Return [x, y] of the center of cell containing provided text 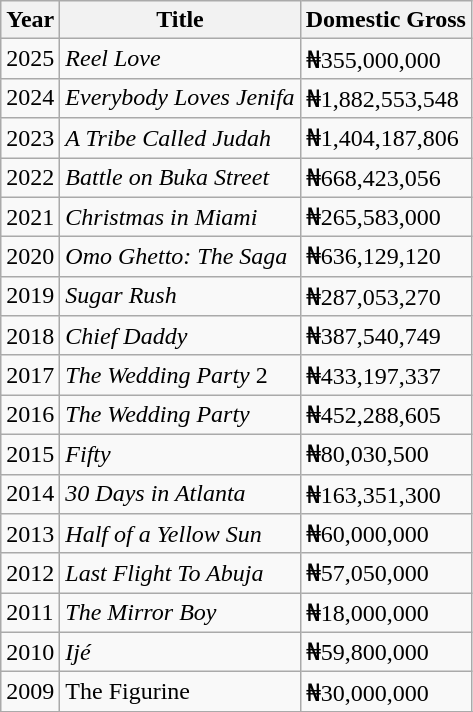
₦163,351,300 [386, 494]
Half of a Yellow Sun [180, 534]
Reel Love [180, 59]
The Figurine [180, 692]
₦59,800,000 [386, 652]
₦30,000,000 [386, 692]
₦80,030,500 [386, 454]
₦387,540,749 [386, 336]
₦60,000,000 [386, 534]
Everybody Loves Jenifa [180, 98]
2018 [30, 336]
The Wedding Party [180, 415]
2016 [30, 415]
The Wedding Party 2 [180, 375]
₦636,129,120 [386, 257]
Domestic Gross [386, 20]
The Mirror Boy [180, 613]
Omo Ghetto: The Saga [180, 257]
₦452,288,605 [386, 415]
₦57,050,000 [386, 573]
2011 [30, 613]
A Tribe Called Judah [180, 138]
2020 [30, 257]
Sugar Rush [180, 296]
Last Flight To Abuja [180, 573]
₦287,053,270 [386, 296]
2022 [30, 178]
2023 [30, 138]
₦1,404,187,806 [386, 138]
2017 [30, 375]
2012 [30, 573]
30 Days in Atlanta [180, 494]
2024 [30, 98]
2015 [30, 454]
₦433,197,337 [386, 375]
Chief Daddy [180, 336]
Christmas in Miami [180, 217]
2025 [30, 59]
₦18,000,000 [386, 613]
2009 [30, 692]
Ijé [180, 652]
Year [30, 20]
2019 [30, 296]
Battle on Buka Street [180, 178]
2013 [30, 534]
2014 [30, 494]
₦668,423,056 [386, 178]
₦355,000,000 [386, 59]
Fifty [180, 454]
2021 [30, 217]
₦1,882,553,548 [386, 98]
₦265,583,000 [386, 217]
2010 [30, 652]
Title [180, 20]
